Detect which cell encompasses the target text, then output its (x, y) center coordinate. 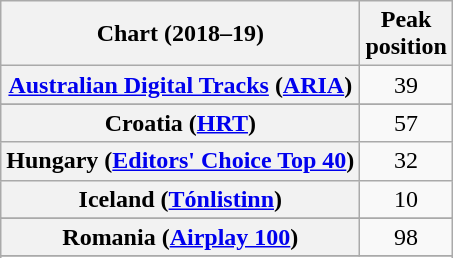
Croatia (HRT) (180, 123)
Peakposition (406, 34)
10 (406, 199)
Iceland (Tónlistinn) (180, 199)
Hungary (Editors' Choice Top 40) (180, 161)
98 (406, 237)
Romania (Airplay 100) (180, 237)
39 (406, 85)
32 (406, 161)
57 (406, 123)
Chart (2018–19) (180, 34)
Australian Digital Tracks (ARIA) (180, 85)
